Scan for the cell matching the given text and deliver its (x, y) coordinate at center. 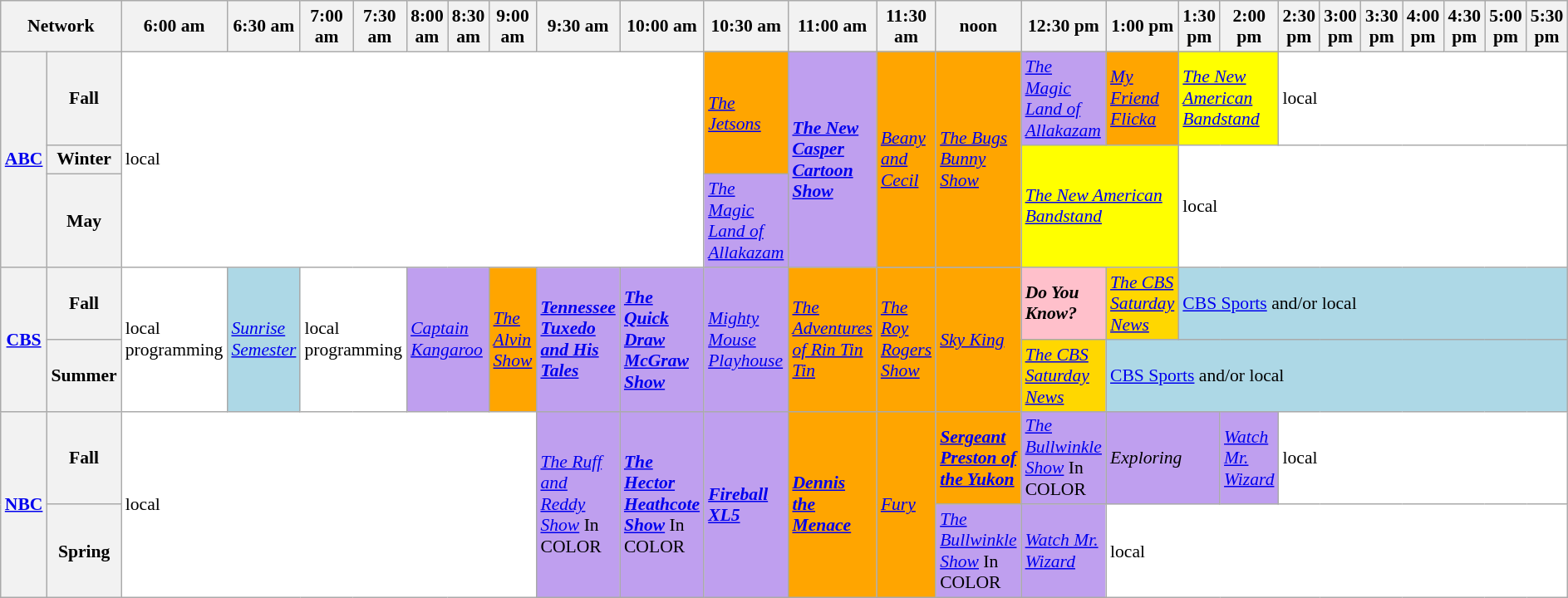
10:30 am (746, 27)
The Roy Rogers Show (906, 339)
9:30 am (578, 27)
8:00 am (427, 27)
Exploring (1163, 458)
Tennessee Tuxedo and His Tales (578, 339)
11:30 am (906, 27)
Fireball XL5 (746, 504)
3:00 pm (1340, 27)
Do You Know? (1064, 304)
6:30 am (263, 27)
The New Casper Cartoon Show (832, 159)
The Hector Heathcote Show In COLOR (661, 504)
Dennis the Menace (832, 504)
NBC (24, 504)
The Jetsons (746, 113)
CBS (24, 339)
4:30 pm (1464, 27)
12:30 pm (1064, 27)
1:30 pm (1199, 27)
3:30 pm (1382, 27)
Winter (83, 159)
Network (61, 27)
2:30 pm (1300, 27)
My Friend Flicka (1142, 98)
11:00 am (832, 27)
6:00 am (174, 27)
Summer (83, 375)
9:00 am (512, 27)
Sergeant Preston of the Yukon (978, 458)
Fury (906, 504)
Captain Kangaroo (447, 339)
4:00 pm (1423, 27)
5:30 pm (1547, 27)
Sunrise Semester (263, 339)
7:00 am (326, 27)
The Quick Draw McGraw Show (661, 339)
Beany and Cecil (906, 159)
The Bugs Bunny Show (978, 159)
The Adventures of Rin Tin Tin (832, 339)
2:00 pm (1249, 27)
noon (978, 27)
May (83, 221)
10:00 am (661, 27)
7:30 am (380, 27)
Spring (83, 551)
The Alvin Show (512, 339)
Mighty Mouse Playhouse (746, 339)
8:30 am (469, 27)
Sky King (978, 339)
5:00 pm (1506, 27)
1:00 pm (1142, 27)
ABC (24, 159)
The Ruff and Reddy Show In COLOR (578, 504)
